Output the [x, y] coordinate of the center of the cell containing the given text.  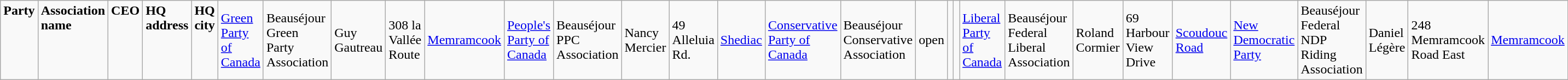
Liberal Party of Canada [983, 40]
Guy Gautreau [359, 40]
49 Alleluia Rd. [693, 40]
New Democratic Party [1264, 40]
Daniel Légère [1387, 40]
HQ city [205, 40]
Association name [73, 40]
CEO [126, 40]
Nancy Mercier [646, 40]
Beauséjour Green Party Association [297, 40]
Beauséjour Conservative Association [878, 40]
Green Party of Canada [241, 40]
HQ address [167, 40]
Beauséjour Federal Liberal Association [1039, 40]
People's Party of Canada [529, 40]
Beauséjour Federal NDP Riding Association [1332, 40]
69 Harbour View Drive [1148, 40]
Beauséjour PPC Association [588, 40]
Scoudouc Road [1201, 40]
Conservative Party of Canada [803, 40]
308 la Vallée Route [405, 40]
Shediac [741, 40]
Party [19, 40]
248 Memramcook Road East [1448, 40]
Roland Cormier [1097, 40]
open [932, 40]
